From the cell containing the given text, extract its center point as (X, Y) coordinate. 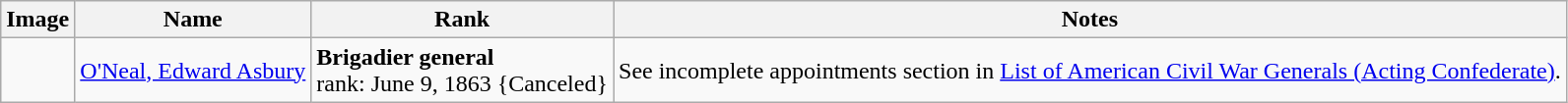
Brigadier generalrank: June 9, 1863 {Canceled} (463, 71)
Name (193, 20)
See incomplete appointments section in List of American Civil War Generals (Acting Confederate). (1089, 71)
O'Neal, Edward Asbury (193, 71)
Rank (463, 20)
Image (37, 20)
Notes (1089, 20)
